Search for the cell housing the specified text and yield its [X, Y] center coordinate. 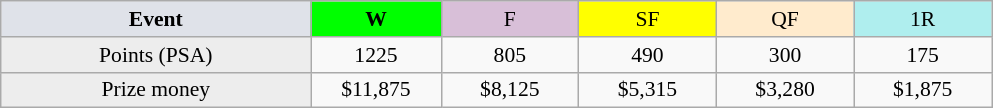
$1,875 [923, 90]
490 [648, 55]
Event [156, 19]
$3,280 [785, 90]
1R [923, 19]
805 [510, 55]
$5,315 [648, 90]
175 [923, 55]
Prize money [156, 90]
$8,125 [510, 90]
300 [785, 55]
QF [785, 19]
W [376, 19]
$11,875 [376, 90]
1225 [376, 55]
Points (PSA) [156, 55]
F [510, 19]
SF [648, 19]
